From the cell containing the given text, extract its center point as (x, y) coordinate. 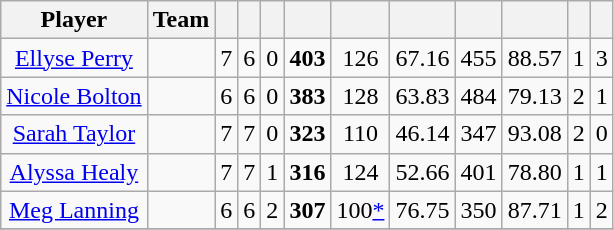
403 (308, 58)
350 (478, 210)
93.08 (534, 134)
3 (602, 58)
110 (360, 134)
126 (360, 58)
Ellyse Perry (74, 58)
347 (478, 134)
Meg Lanning (74, 210)
Nicole Bolton (74, 96)
316 (308, 172)
128 (360, 96)
Team (181, 20)
67.16 (422, 58)
383 (308, 96)
87.71 (534, 210)
124 (360, 172)
Alyssa Healy (74, 172)
307 (308, 210)
76.75 (422, 210)
63.83 (422, 96)
79.13 (534, 96)
46.14 (422, 134)
88.57 (534, 58)
455 (478, 58)
484 (478, 96)
52.66 (422, 172)
323 (308, 134)
401 (478, 172)
100* (360, 210)
Sarah Taylor (74, 134)
Player (74, 20)
78.80 (534, 172)
